Determine the [X, Y] coordinate at the center of the cell enclosing the given text.  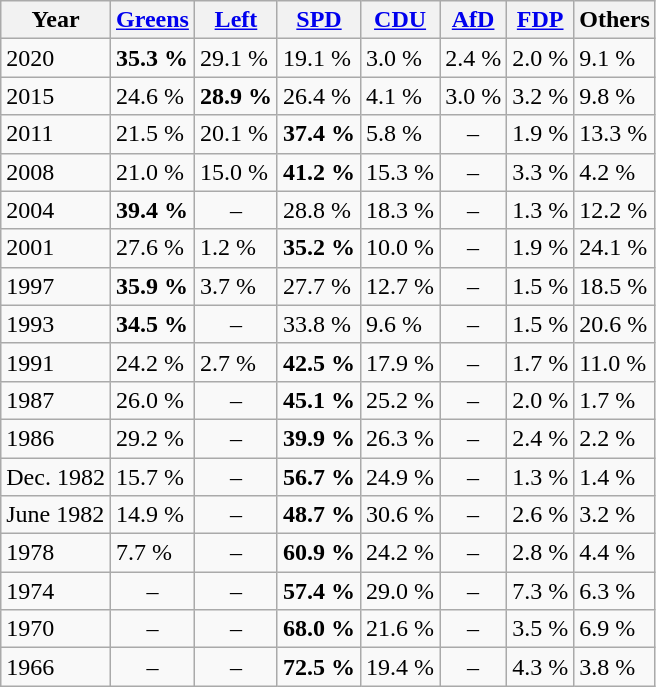
57.4 % [318, 591]
SPD [318, 20]
21.5 % [152, 134]
4.3 % [540, 667]
6.3 % [615, 591]
45.1 % [318, 400]
2.6 % [540, 515]
Dec. 1982 [56, 477]
35.3 % [152, 58]
3.5 % [540, 629]
26.0 % [152, 400]
3.7 % [236, 286]
18.5 % [615, 286]
72.5 % [318, 667]
15.3 % [400, 172]
26.3 % [400, 438]
1974 [56, 591]
21.6 % [400, 629]
1986 [56, 438]
12.7 % [400, 286]
1993 [56, 324]
Year [56, 20]
1966 [56, 667]
June 1982 [56, 515]
1997 [56, 286]
3.8 % [615, 667]
10.0 % [400, 248]
20.1 % [236, 134]
39.9 % [318, 438]
15.0 % [236, 172]
5.8 % [400, 134]
2008 [56, 172]
2.2 % [615, 438]
33.8 % [318, 324]
29.1 % [236, 58]
13.3 % [615, 134]
2004 [56, 210]
20.6 % [615, 324]
19.1 % [318, 58]
6.9 % [615, 629]
19.4 % [400, 667]
9.8 % [615, 96]
4.4 % [615, 553]
18.3 % [400, 210]
35.9 % [152, 286]
37.4 % [318, 134]
29.2 % [152, 438]
4.1 % [400, 96]
11.0 % [615, 362]
9.6 % [400, 324]
1978 [56, 553]
FDP [540, 20]
35.2 % [318, 248]
29.0 % [400, 591]
56.7 % [318, 477]
17.9 % [400, 362]
2.7 % [236, 362]
27.7 % [318, 286]
1.2 % [236, 248]
41.2 % [318, 172]
15.7 % [152, 477]
1991 [56, 362]
3.3 % [540, 172]
60.9 % [318, 553]
25.2 % [400, 400]
39.4 % [152, 210]
Greens [152, 20]
2015 [56, 96]
2001 [56, 248]
AfD [474, 20]
24.9 % [400, 477]
2020 [56, 58]
26.4 % [318, 96]
2011 [56, 134]
28.9 % [236, 96]
48.7 % [318, 515]
9.1 % [615, 58]
28.8 % [318, 210]
14.9 % [152, 515]
34.5 % [152, 324]
1987 [56, 400]
4.2 % [615, 172]
42.5 % [318, 362]
24.6 % [152, 96]
30.6 % [400, 515]
CDU [400, 20]
7.3 % [540, 591]
1970 [56, 629]
1.4 % [615, 477]
2.8 % [540, 553]
Others [615, 20]
21.0 % [152, 172]
7.7 % [152, 553]
12.2 % [615, 210]
24.1 % [615, 248]
27.6 % [152, 248]
Left [236, 20]
68.0 % [318, 629]
